From the cell containing the given text, extract its center point as [X, Y] coordinate. 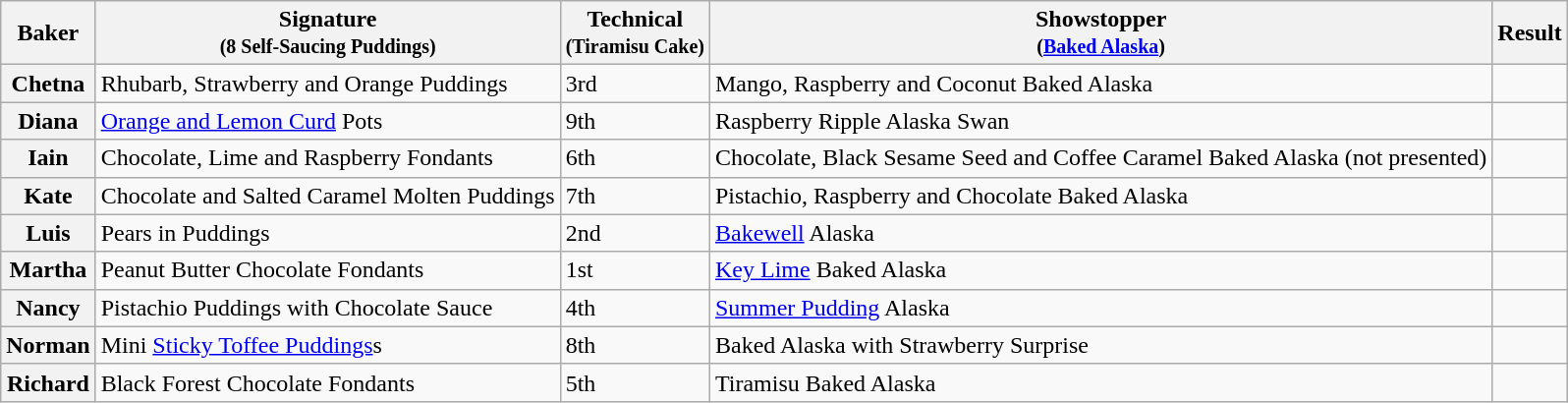
Iain [48, 158]
Chocolate, Black Sesame Seed and Coffee Caramel Baked Alaska (not presented) [1100, 158]
1st [635, 270]
Norman [48, 345]
Chetna [48, 84]
Pears in Puddings [328, 233]
Bakewell Alaska [1100, 233]
Baker [48, 33]
Baked Alaska with Strawberry Surprise [1100, 345]
Martha [48, 270]
Result [1530, 33]
Luis [48, 233]
Mini Sticky Toffee Puddingss [328, 345]
Orange and Lemon Curd Pots [328, 121]
8th [635, 345]
4th [635, 308]
Technical(Tiramisu Cake) [635, 33]
7th [635, 196]
Raspberry Ripple Alaska Swan [1100, 121]
2nd [635, 233]
Kate [48, 196]
Nancy [48, 308]
Rhubarb, Strawberry and Orange Puddings [328, 84]
3rd [635, 84]
Pistachio, Raspberry and Chocolate Baked Alaska [1100, 196]
Signature(8 Self-Saucing Puddings) [328, 33]
Mango, Raspberry and Coconut Baked Alaska [1100, 84]
Diana [48, 121]
6th [635, 158]
Chocolate and Salted Caramel Molten Puddings [328, 196]
5th [635, 382]
Chocolate, Lime and Raspberry Fondants [328, 158]
9th [635, 121]
Summer Pudding Alaska [1100, 308]
Tiramisu Baked Alaska [1100, 382]
Showstopper(Baked Alaska) [1100, 33]
Black Forest Chocolate Fondants [328, 382]
Pistachio Puddings with Chocolate Sauce [328, 308]
Richard [48, 382]
Peanut Butter Chocolate Fondants [328, 270]
Key Lime Baked Alaska [1100, 270]
